Determine the (X, Y) coordinate at the center of the cell enclosing the given text.  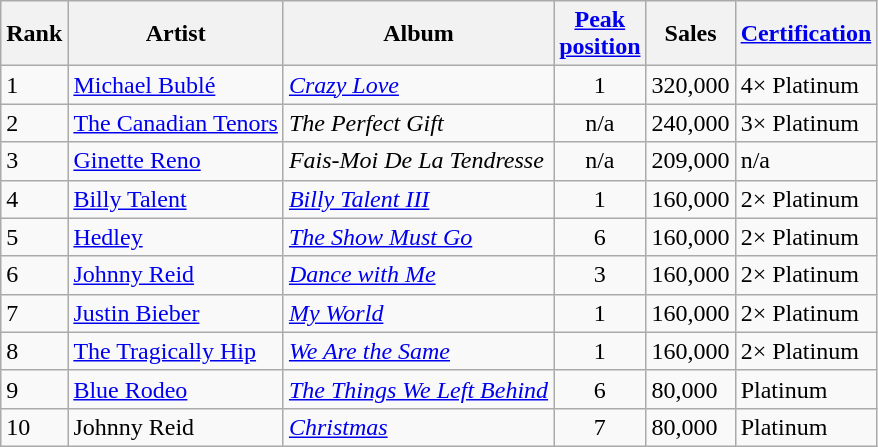
The Tragically Hip (176, 351)
Certification (806, 34)
4× Platinum (806, 85)
Fais-Moi De La Tendresse (418, 161)
Hedley (176, 237)
240,000 (690, 123)
Blue Rodeo (176, 389)
8 (34, 351)
Billy Talent (176, 199)
4 (34, 199)
5 (34, 237)
9 (34, 389)
The Things We Left Behind (418, 389)
Peakposition (600, 34)
Billy Talent III (418, 199)
2 (34, 123)
Dance with Me (418, 275)
Crazy Love (418, 85)
The Perfect Gift (418, 123)
Sales (690, 34)
Michael Bublé (176, 85)
3× Platinum (806, 123)
Rank (34, 34)
209,000 (690, 161)
Artist (176, 34)
The Show Must Go (418, 237)
10 (34, 427)
My World (418, 313)
Ginette Reno (176, 161)
We Are the Same (418, 351)
Justin Bieber (176, 313)
The Canadian Tenors (176, 123)
Christmas (418, 427)
320,000 (690, 85)
Album (418, 34)
